Find where the given text appears and provide that cell's center as (x, y) coordinate. 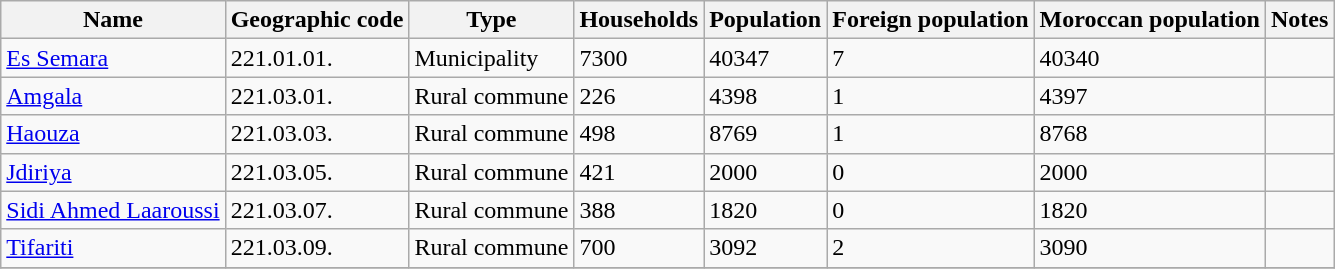
8769 (766, 134)
498 (639, 134)
221.03.03. (317, 134)
2 (930, 248)
Name (113, 20)
40347 (766, 58)
Households (639, 20)
Moroccan population (1150, 20)
Haouza (113, 134)
Type (492, 20)
221.03.07. (317, 210)
Es Semara (113, 58)
221.03.09. (317, 248)
388 (639, 210)
Sidi Ahmed Laaroussi (113, 210)
221.01.01. (317, 58)
421 (639, 172)
4398 (766, 96)
4397 (1150, 96)
Municipality (492, 58)
Geographic code (317, 20)
40340 (1150, 58)
7300 (639, 58)
Population (766, 20)
700 (639, 248)
7 (930, 58)
Foreign population (930, 20)
Notes (1299, 20)
221.03.01. (317, 96)
226 (639, 96)
8768 (1150, 134)
Jdiriya (113, 172)
221.03.05. (317, 172)
Amgala (113, 96)
Tifariti (113, 248)
3090 (1150, 248)
3092 (766, 248)
